Capture the cell that displays the provided text and extract its (X, Y) central coordinate. 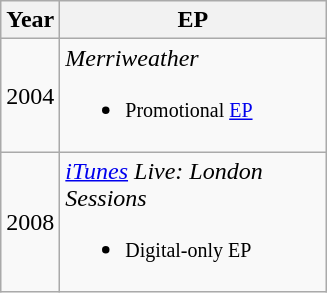
iTunes Live: London SessionsDigital-only EP (193, 222)
MerriweatherPromotional EP (193, 96)
EP (193, 20)
Year (30, 20)
2008 (30, 222)
2004 (30, 96)
